Search for the cell housing the specified text and yield its (x, y) center coordinate. 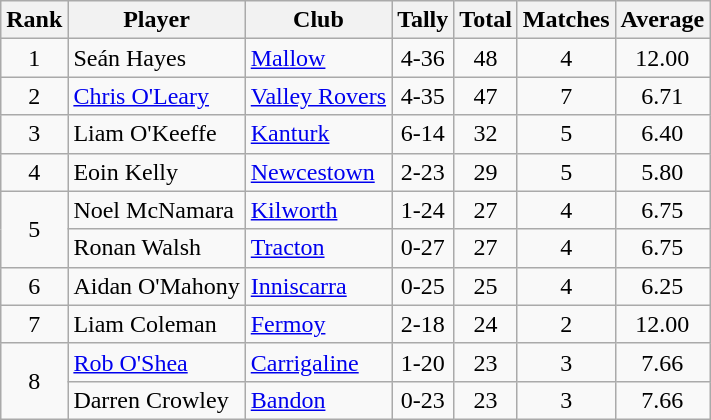
Chris O'Leary (156, 96)
Rank (34, 20)
Seán Hayes (156, 58)
25 (486, 286)
Total (486, 20)
0-25 (423, 286)
Average (662, 20)
6.25 (662, 286)
2-18 (423, 324)
Matches (566, 20)
Kanturk (318, 134)
1-24 (423, 210)
Liam O'Keeffe (156, 134)
47 (486, 96)
0-23 (423, 400)
Carrigaline (318, 362)
Liam Coleman (156, 324)
29 (486, 172)
4-36 (423, 58)
Kilworth (318, 210)
Mallow (318, 58)
0-27 (423, 248)
Valley Rovers (318, 96)
Newcestown (318, 172)
Tracton (318, 248)
24 (486, 324)
4-35 (423, 96)
Darren Crowley (156, 400)
Club (318, 20)
Aidan O'Mahony (156, 286)
Player (156, 20)
6.71 (662, 96)
Eoin Kelly (156, 172)
Rob O'Shea (156, 362)
32 (486, 134)
1 (34, 58)
8 (34, 381)
Ronan Walsh (156, 248)
48 (486, 58)
Tally (423, 20)
Bandon (318, 400)
6 (34, 286)
2-23 (423, 172)
Fermoy (318, 324)
1-20 (423, 362)
5.80 (662, 172)
6.40 (662, 134)
Noel McNamara (156, 210)
6-14 (423, 134)
Inniscarra (318, 286)
